Search for the cell housing the specified text and yield its (x, y) center coordinate. 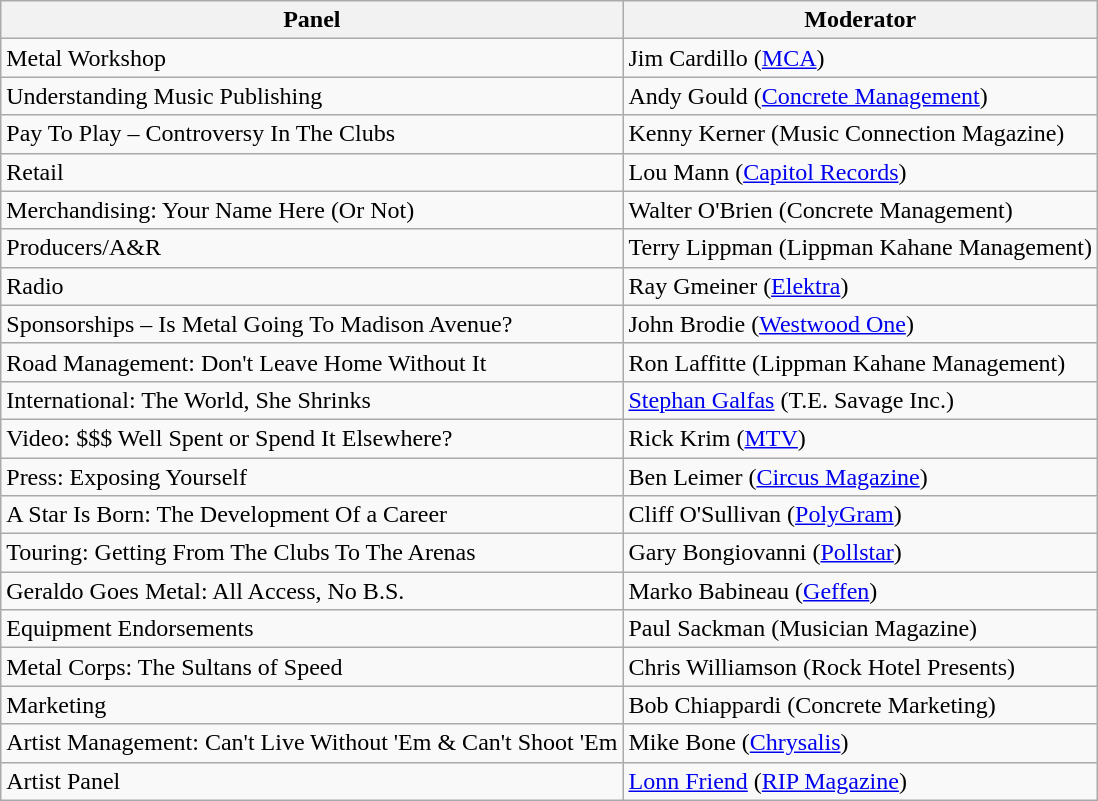
Artist Panel (312, 781)
Geraldo Goes Metal: All Access, No B.S. (312, 591)
Ben Leimer (Circus Magazine) (860, 477)
Press: Exposing Yourself (312, 477)
Rick Krim (MTV) (860, 438)
International: The World, She Shrinks (312, 400)
Ron Laffitte (Lippman Kahane Management) (860, 362)
Merchandising: Your Name Here (Or Not) (312, 210)
Terry Lippman (Lippman Kahane Management) (860, 248)
Jim Cardillo (MCA) (860, 58)
Cliff O'Sullivan (PolyGram) (860, 515)
Producers/A&R (312, 248)
Kenny Kerner (Music Connection Magazine) (860, 134)
Paul Sackman (Musician Magazine) (860, 629)
Andy Gould (Concrete Management) (860, 96)
Radio (312, 286)
Road Management: Don't Leave Home Without It (312, 362)
Retail (312, 172)
Marketing (312, 705)
Walter O'Brien (Concrete Management) (860, 210)
Marko Babineau (Geffen) (860, 591)
Lou Mann (Capitol Records) (860, 172)
Mike Bone (Chrysalis) (860, 743)
Sponsorships – Is Metal Going To Madison Avenue? (312, 324)
Video: $$$ Well Spent or Spend It Elsewhere? (312, 438)
Metal Workshop (312, 58)
Lonn Friend (RIP Magazine) (860, 781)
Bob Chiappardi (Concrete Marketing) (860, 705)
Stephan Galfas (T.E. Savage Inc.) (860, 400)
Metal Corps: The Sultans of Speed (312, 667)
Ray Gmeiner (Elektra) (860, 286)
John Brodie (Westwood One) (860, 324)
Gary Bongiovanni (Pollstar) (860, 553)
Understanding Music Publishing (312, 96)
Pay To Play – Controversy In The Clubs (312, 134)
Chris Williamson (Rock Hotel Presents) (860, 667)
A Star Is Born: The Development Of a Career (312, 515)
Touring: Getting From The Clubs To The Arenas (312, 553)
Artist Management: Can't Live Without 'Em & Can't Shoot 'Em (312, 743)
Equipment Endorsements (312, 629)
Moderator (860, 20)
Panel (312, 20)
